Determine the (X, Y) coordinate at the center of the cell enclosing the given text.  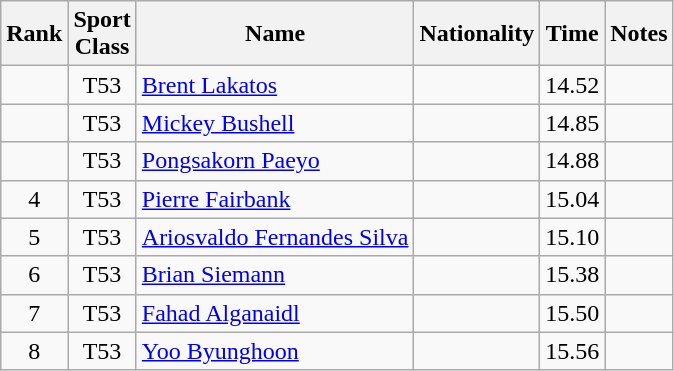
Mickey Bushell (275, 123)
15.56 (572, 351)
Name (275, 34)
14.85 (572, 123)
15.10 (572, 237)
Rank (34, 34)
14.88 (572, 161)
Yoo Byunghoon (275, 351)
15.50 (572, 313)
Brent Lakatos (275, 85)
Brian Siemann (275, 275)
5 (34, 237)
Time (572, 34)
15.38 (572, 275)
Ariosvaldo Fernandes Silva (275, 237)
Fahad Alganaidl (275, 313)
Notes (639, 34)
4 (34, 199)
Nationality (477, 34)
15.04 (572, 199)
7 (34, 313)
8 (34, 351)
6 (34, 275)
14.52 (572, 85)
Pierre Fairbank (275, 199)
SportClass (102, 34)
Pongsakorn Paeyo (275, 161)
